Locate the cell with the specified text and output its (X, Y) center coordinate. 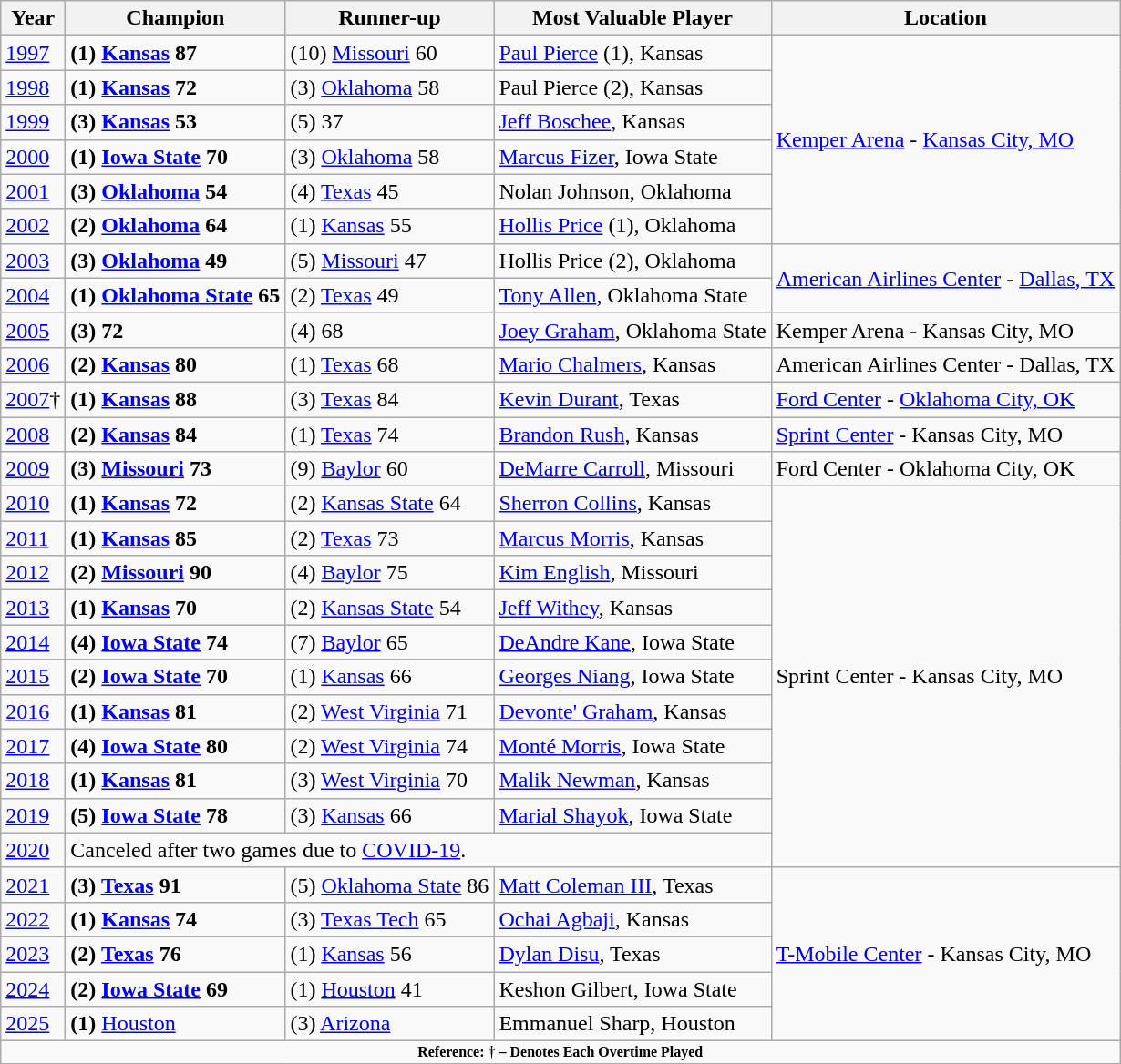
Emmanuel Sharp, Houston (632, 1024)
Jeff Withey, Kansas (632, 608)
DeMarre Carroll, Missouri (632, 469)
2012 (33, 573)
(3) Oklahoma 54 (175, 191)
2000 (33, 157)
Dylan Disu, Texas (632, 954)
(1) Kansas 74 (175, 919)
Monté Morris, Iowa State (632, 746)
Jeff Boschee, Kansas (632, 122)
(5) Iowa State 78 (175, 815)
Nolan Johnson, Oklahoma (632, 191)
Canceled after two games due to COVID-19. (418, 850)
(3) 72 (175, 330)
(3) Kansas 66 (390, 815)
2016 (33, 711)
(2) Iowa State 70 (175, 677)
Joey Graham, Oklahoma State (632, 330)
(3) Kansas 53 (175, 122)
2025 (33, 1024)
Paul Pierce (2), Kansas (632, 87)
1998 (33, 87)
(2) West Virginia 74 (390, 746)
2004 (33, 295)
DeAndre Kane, Iowa State (632, 642)
2010 (33, 504)
Malik Newman, Kansas (632, 781)
(2) Iowa State 69 (175, 988)
Georges Niang, Iowa State (632, 677)
Brandon Rush, Kansas (632, 435)
(1) Kansas 88 (175, 399)
(5) Oklahoma State 86 (390, 885)
(1) Kansas 87 (175, 53)
Year (33, 18)
(2) Kansas 80 (175, 364)
Kevin Durant, Texas (632, 399)
Ochai Agbaji, Kansas (632, 919)
(1) Iowa State 70 (175, 157)
(4) Iowa State 74 (175, 642)
(4) Texas 45 (390, 191)
Champion (175, 18)
Paul Pierce (1), Kansas (632, 53)
(1) Kansas 70 (175, 608)
(1) Houston 41 (390, 988)
(7) Baylor 65 (390, 642)
2017 (33, 746)
2007† (33, 399)
(9) Baylor 60 (390, 469)
Mario Chalmers, Kansas (632, 364)
2002 (33, 226)
2022 (33, 919)
1997 (33, 53)
2003 (33, 261)
(4) Iowa State 80 (175, 746)
Location (946, 18)
2021 (33, 885)
(1) Texas 68 (390, 364)
(1) Kansas 56 (390, 954)
2005 (33, 330)
(2) Texas 73 (390, 538)
(3) Texas 84 (390, 399)
(2) Oklahoma 64 (175, 226)
(5) 37 (390, 122)
(2) Texas 49 (390, 295)
2011 (33, 538)
Hollis Price (2), Oklahoma (632, 261)
(2) Missouri 90 (175, 573)
(3) Texas 91 (175, 885)
(2) Kansas State 64 (390, 504)
(3) Missouri 73 (175, 469)
(1) Houston (175, 1024)
(1) Oklahoma State 65 (175, 295)
2024 (33, 988)
Devonte' Graham, Kansas (632, 711)
(2) Texas 76 (175, 954)
2008 (33, 435)
(1) Kansas 55 (390, 226)
(3) Arizona (390, 1024)
2019 (33, 815)
Marial Shayok, Iowa State (632, 815)
(10) Missouri 60 (390, 53)
Kim English, Missouri (632, 573)
1999 (33, 122)
Runner-up (390, 18)
(3) Texas Tech 65 (390, 919)
Reference: † – Denotes Each Overtime Played (560, 1052)
(2) Kansas State 54 (390, 608)
Most Valuable Player (632, 18)
(3) Oklahoma 49 (175, 261)
2006 (33, 364)
2001 (33, 191)
(2) West Virginia 71 (390, 711)
Marcus Morris, Kansas (632, 538)
Sherron Collins, Kansas (632, 504)
Keshon Gilbert, Iowa State (632, 988)
2015 (33, 677)
T-Mobile Center - Kansas City, MO (946, 954)
(3) West Virginia 70 (390, 781)
(1) Kansas 85 (175, 538)
(5) Missouri 47 (390, 261)
2018 (33, 781)
2014 (33, 642)
Matt Coleman III, Texas (632, 885)
2023 (33, 954)
(1) Kansas 66 (390, 677)
2009 (33, 469)
(2) Kansas 84 (175, 435)
2013 (33, 608)
Tony Allen, Oklahoma State (632, 295)
Marcus Fizer, Iowa State (632, 157)
(1) Texas 74 (390, 435)
Hollis Price (1), Oklahoma (632, 226)
(4) 68 (390, 330)
2020 (33, 850)
(4) Baylor 75 (390, 573)
